Output the (X, Y) coordinate of the center of the cell containing the given text.  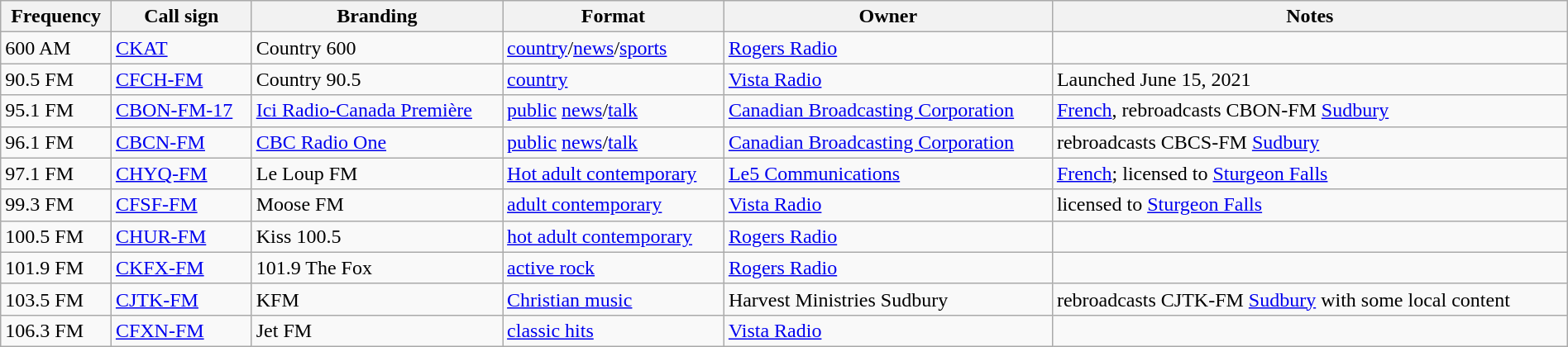
Format (614, 17)
Kiss 100.5 (377, 236)
CHUR-FM (181, 236)
Le5 Communications (888, 173)
CHYQ-FM (181, 173)
CFCH-FM (181, 79)
French; licensed to Sturgeon Falls (1310, 173)
French, rebroadcasts CBON-FM Sudbury (1310, 111)
CKAT (181, 48)
CKFX-FM (181, 268)
97.1 FM (56, 173)
CFSF-FM (181, 205)
Ici Radio-Canada Première (377, 111)
Harvest Ministries Sudbury (888, 299)
rebroadcasts CJTK-FM Sudbury with some local content (1310, 299)
95.1 FM (56, 111)
country/news/sports (614, 48)
103.5 FM (56, 299)
Frequency (56, 17)
CBC Radio One (377, 142)
Moose FM (377, 205)
active rock (614, 268)
600 AM (56, 48)
Owner (888, 17)
Hot adult contemporary (614, 173)
101.9 FM (56, 268)
country (614, 79)
adult contemporary (614, 205)
classic hits (614, 330)
96.1 FM (56, 142)
CJTK-FM (181, 299)
Jet FM (377, 330)
rebroadcasts CBCS-FM Sudbury (1310, 142)
CBON-FM-17 (181, 111)
90.5 FM (56, 79)
106.3 FM (56, 330)
101.9 The Fox (377, 268)
hot adult contemporary (614, 236)
KFM (377, 299)
Country 90.5 (377, 79)
licensed to Sturgeon Falls (1310, 205)
Christian music (614, 299)
Notes (1310, 17)
Country 600 (377, 48)
Call sign (181, 17)
CBCN-FM (181, 142)
100.5 FM (56, 236)
Branding (377, 17)
Launched June 15, 2021 (1310, 79)
Le Loup FM (377, 173)
99.3 FM (56, 205)
CFXN-FM (181, 330)
